Pinpoint the cell where the given text exists, returning its (X, Y) midpoint coordinate. 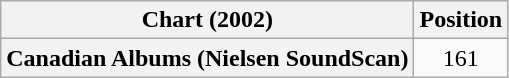
161 (461, 58)
Canadian Albums (Nielsen SoundScan) (208, 58)
Chart (2002) (208, 20)
Position (461, 20)
